From the cell containing the given text, extract its center point as (x, y) coordinate. 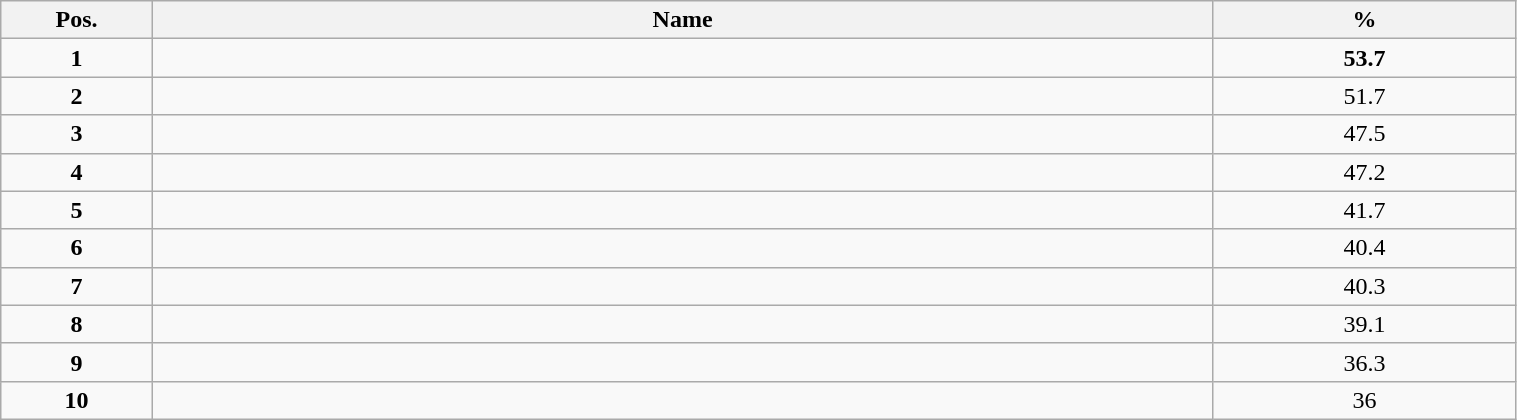
9 (77, 362)
8 (77, 324)
36.3 (1364, 362)
40.4 (1364, 248)
41.7 (1364, 210)
4 (77, 172)
Name (682, 20)
39.1 (1364, 324)
10 (77, 400)
2 (77, 96)
1 (77, 58)
36 (1364, 400)
Pos. (77, 20)
% (1364, 20)
47.2 (1364, 172)
51.7 (1364, 96)
3 (77, 134)
40.3 (1364, 286)
47.5 (1364, 134)
7 (77, 286)
6 (77, 248)
5 (77, 210)
53.7 (1364, 58)
